From the cell containing the given text, extract its center point as (X, Y) coordinate. 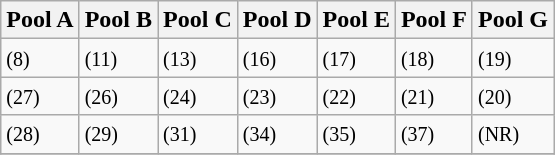
(34) (277, 134)
(20) (512, 96)
(29) (118, 134)
Pool C (198, 20)
(28) (40, 134)
(18) (434, 58)
(8) (40, 58)
(21) (434, 96)
(26) (118, 96)
Pool D (277, 20)
(24) (198, 96)
(23) (277, 96)
(16) (277, 58)
(22) (356, 96)
(NR) (512, 134)
(35) (356, 134)
(17) (356, 58)
Pool F (434, 20)
Pool B (118, 20)
Pool A (40, 20)
(19) (512, 58)
(27) (40, 96)
(37) (434, 134)
(11) (118, 58)
(13) (198, 58)
(31) (198, 134)
Pool G (512, 20)
Pool E (356, 20)
